Locate the cell with the specified text and output its (X, Y) center coordinate. 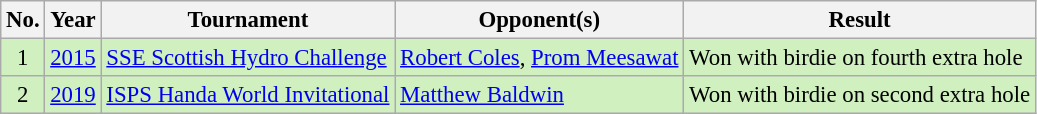
Tournament (248, 20)
Won with birdie on fourth extra hole (860, 58)
ISPS Handa World Invitational (248, 95)
2019 (73, 95)
2 (23, 95)
Robert Coles, Prom Meesawat (540, 58)
No. (23, 20)
Result (860, 20)
Won with birdie on second extra hole (860, 95)
1 (23, 58)
Year (73, 20)
SSE Scottish Hydro Challenge (248, 58)
Opponent(s) (540, 20)
Matthew Baldwin (540, 95)
2015 (73, 58)
